Determine the (x, y) coordinate at the center of the cell enclosing the given text.  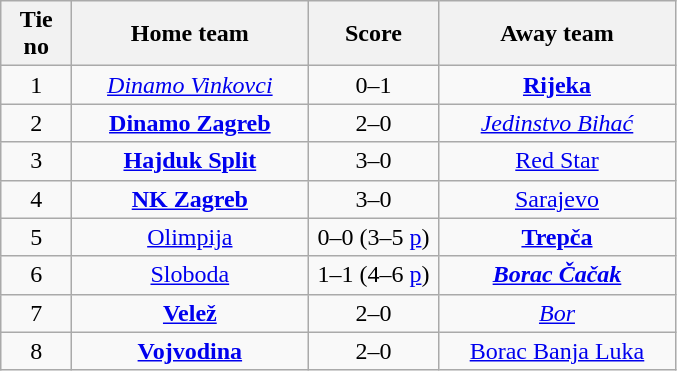
3 (36, 161)
Vojvodina (190, 351)
Red Star (557, 161)
2 (36, 123)
0–0 (3–5 p) (374, 237)
Dinamo Zagreb (190, 123)
Rijeka (557, 85)
NK Zagreb (190, 199)
Borac Banja Luka (557, 351)
Olimpija (190, 237)
4 (36, 199)
8 (36, 351)
Velež (190, 313)
5 (36, 237)
Trepča (557, 237)
Dinamo Vinkovci (190, 85)
Tie no (36, 34)
1–1 (4–6 p) (374, 275)
0–1 (374, 85)
Score (374, 34)
6 (36, 275)
Home team (190, 34)
Hajduk Split (190, 161)
Sloboda (190, 275)
Borac Čačak (557, 275)
Away team (557, 34)
1 (36, 85)
Jedinstvo Bihać (557, 123)
Sarajevo (557, 199)
7 (36, 313)
Bor (557, 313)
